Output the (X, Y) coordinate of the center of the cell containing the given text.  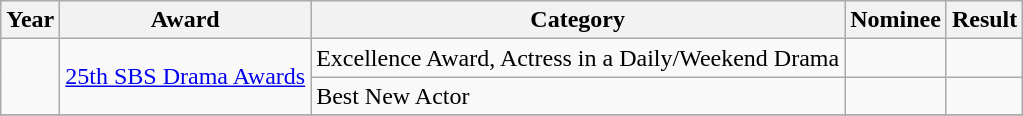
25th SBS Drama Awards (186, 77)
Result (984, 20)
Best New Actor (578, 96)
Year (30, 20)
Excellence Award, Actress in a Daily/Weekend Drama (578, 58)
Award (186, 20)
Category (578, 20)
Nominee (896, 20)
